Identify which cell holds the provided text, then report its [x, y] central coordinate. 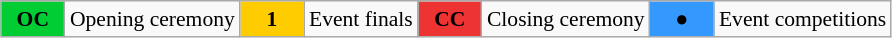
CC [450, 19]
● [682, 19]
Event competitions [802, 19]
Closing ceremony [566, 19]
Opening ceremony [152, 19]
OC [33, 19]
1 [272, 19]
Event finals [361, 19]
